Return the [x, y] coordinate for the center point of the cell that contains the specified text.  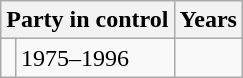
1975–1996 [94, 58]
Years [208, 20]
Party in control [88, 20]
